Return [X, Y] of the center of cell containing provided text 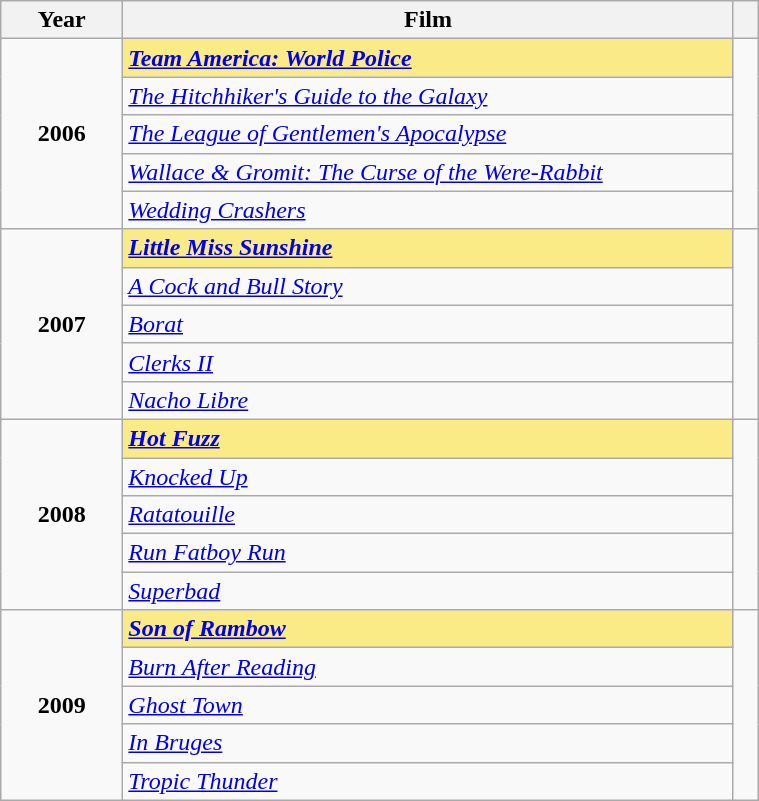
2006 [62, 134]
Hot Fuzz [428, 438]
Ratatouille [428, 515]
Team America: World Police [428, 58]
Film [428, 20]
Wedding Crashers [428, 210]
Borat [428, 324]
Knocked Up [428, 477]
The League of Gentlemen's Apocalypse [428, 134]
Superbad [428, 591]
2008 [62, 514]
Son of Rambow [428, 629]
A Cock and Bull Story [428, 286]
Tropic Thunder [428, 781]
Nacho Libre [428, 400]
Burn After Reading [428, 667]
Little Miss Sunshine [428, 248]
In Bruges [428, 743]
Clerks II [428, 362]
Ghost Town [428, 705]
Wallace & Gromit: The Curse of the Were-Rabbit [428, 172]
Year [62, 20]
The Hitchhiker's Guide to the Galaxy [428, 96]
2007 [62, 324]
2009 [62, 705]
Run Fatboy Run [428, 553]
